Detect which cell encompasses the target text, then output its (X, Y) center coordinate. 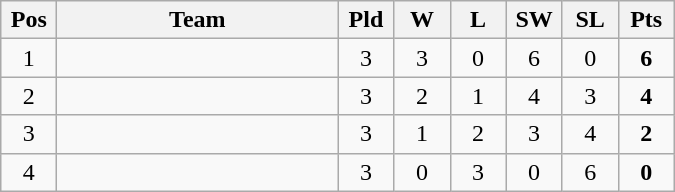
Pts (646, 20)
SW (534, 20)
Team (198, 20)
Pld (366, 20)
L (478, 20)
SL (590, 20)
W (422, 20)
Pos (29, 20)
